Detect which cell encompasses the target text, then output its [X, Y] center coordinate. 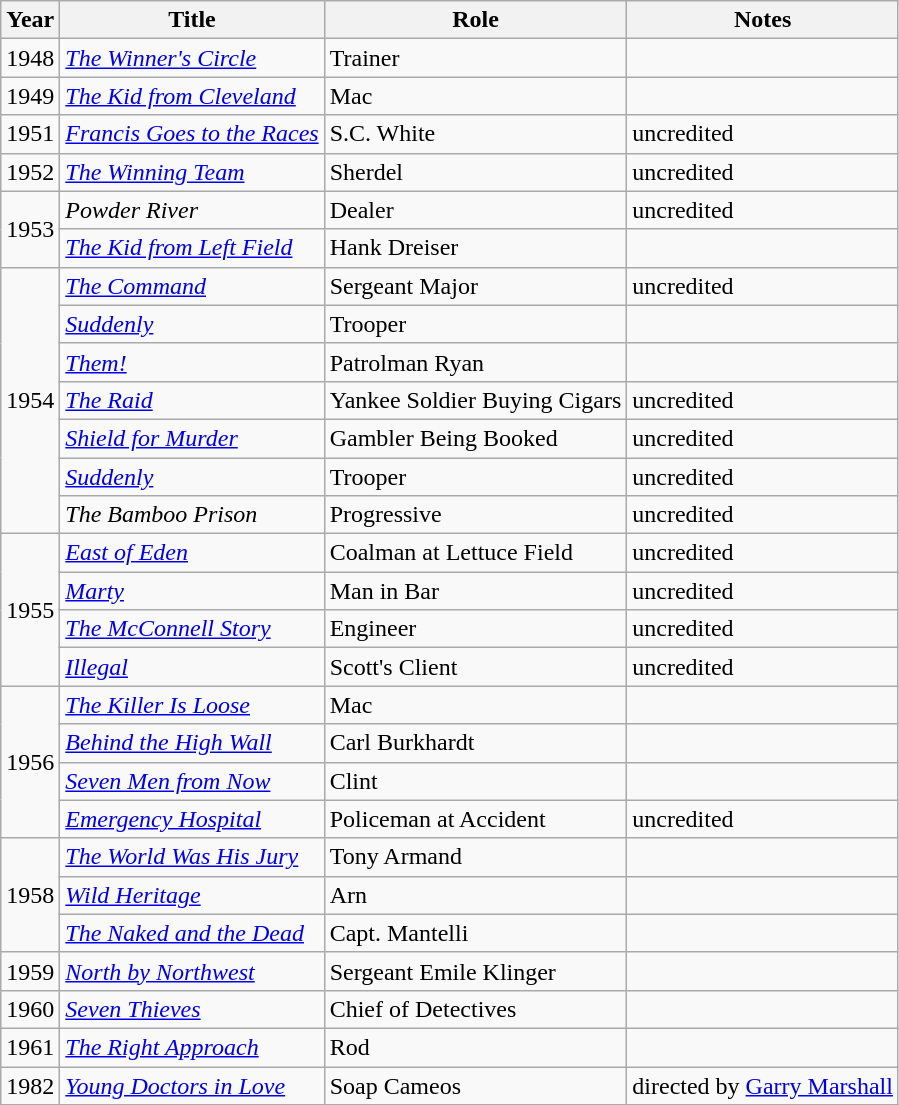
The Raid [192, 400]
The McConnell Story [192, 629]
1952 [30, 172]
Role [476, 20]
1956 [30, 762]
directed by Garry Marshall [763, 1085]
Man in Bar [476, 591]
Francis Goes to the Races [192, 134]
North by Northwest [192, 971]
The Winning Team [192, 172]
Emergency Hospital [192, 819]
Progressive [476, 515]
The Command [192, 286]
Behind the High Wall [192, 743]
Trainer [476, 58]
Seven Men from Now [192, 781]
Policeman at Accident [476, 819]
1959 [30, 971]
Notes [763, 20]
Illegal [192, 667]
Dealer [476, 210]
Sergeant Major [476, 286]
The Kid from Cleveland [192, 96]
Powder River [192, 210]
Capt. Mantelli [476, 933]
Patrolman Ryan [476, 362]
Wild Heritage [192, 895]
Sherdel [476, 172]
The Killer Is Loose [192, 705]
1951 [30, 134]
East of Eden [192, 553]
The Kid from Left Field [192, 248]
Engineer [476, 629]
1949 [30, 96]
Hank Dreiser [476, 248]
Seven Thieves [192, 1009]
1948 [30, 58]
Scott's Client [476, 667]
1954 [30, 400]
Marty [192, 591]
Sergeant Emile Klinger [476, 971]
The Right Approach [192, 1047]
Rod [476, 1047]
Chief of Detectives [476, 1009]
Arn [476, 895]
1958 [30, 895]
Coalman at Lettuce Field [476, 553]
The World Was His Jury [192, 857]
Title [192, 20]
Tony Armand [476, 857]
The Naked and the Dead [192, 933]
1961 [30, 1047]
Year [30, 20]
The Winner's Circle [192, 58]
S.C. White [476, 134]
1960 [30, 1009]
1955 [30, 610]
Soap Cameos [476, 1085]
Shield for Murder [192, 438]
Gambler Being Booked [476, 438]
Them! [192, 362]
Clint [476, 781]
1953 [30, 229]
Yankee Soldier Buying Cigars [476, 400]
Carl Burkhardt [476, 743]
1982 [30, 1085]
Young Doctors in Love [192, 1085]
The Bamboo Prison [192, 515]
